Pinpoint the cell where the given text exists, returning its (x, y) midpoint coordinate. 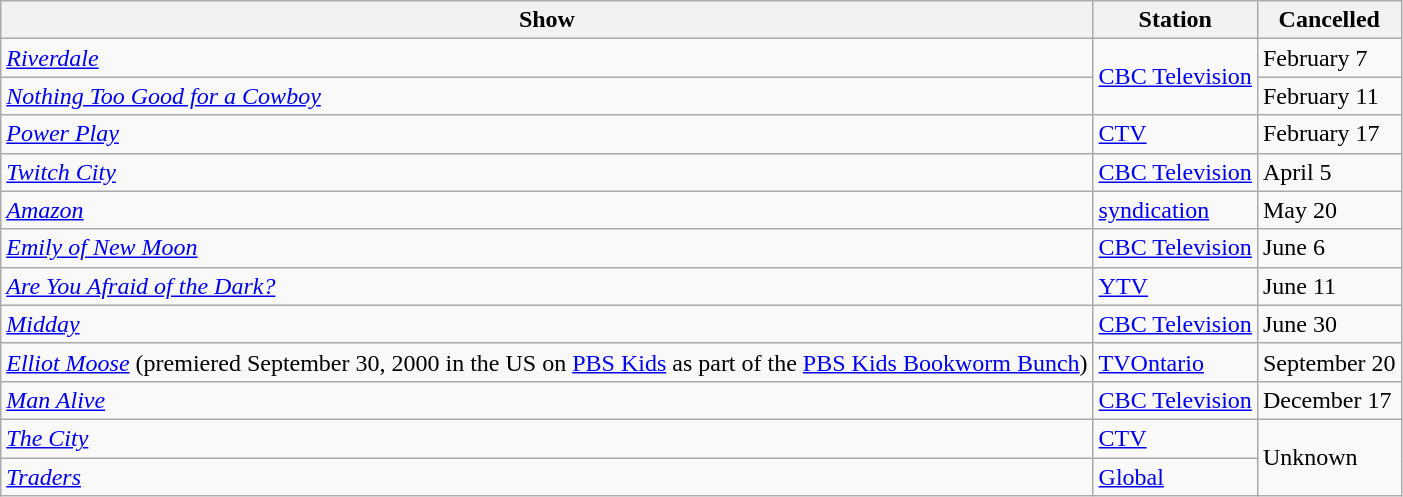
Emily of New Moon (547, 248)
Twitch City (547, 172)
February 11 (1329, 96)
Are You Afraid of the Dark? (547, 286)
Show (547, 20)
December 17 (1329, 400)
Unknown (1329, 457)
Traders (547, 477)
June 30 (1329, 324)
September 20 (1329, 362)
June 6 (1329, 248)
Cancelled (1329, 20)
Global (1175, 477)
Nothing Too Good for a Cowboy (547, 96)
February 7 (1329, 58)
May 20 (1329, 210)
syndication (1175, 210)
YTV (1175, 286)
Riverdale (547, 58)
Man Alive (547, 400)
June 11 (1329, 286)
Amazon (547, 210)
TVOntario (1175, 362)
Elliot Moose (premiered September 30, 2000 in the US on PBS Kids as part of the PBS Kids Bookworm Bunch) (547, 362)
April 5 (1329, 172)
February 17 (1329, 134)
Midday (547, 324)
The City (547, 438)
Power Play (547, 134)
Station (1175, 20)
